From the cell containing the given text, extract its center point as (X, Y) coordinate. 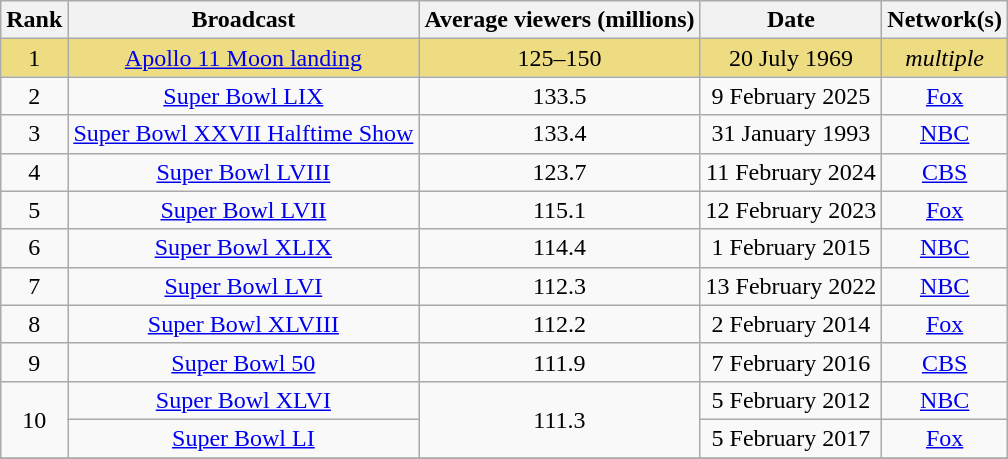
2 (34, 96)
Super Bowl LIX (244, 96)
4 (34, 172)
111.3 (560, 419)
111.9 (560, 362)
10 (34, 419)
Super Bowl LVIII (244, 172)
8 (34, 324)
7 (34, 286)
9 (34, 362)
Super Bowl LVI (244, 286)
5 February 2017 (791, 438)
Super Bowl 50 (244, 362)
Broadcast (244, 20)
Apollo 11 Moon landing (244, 58)
Date (791, 20)
11 February 2024 (791, 172)
2 February 2014 (791, 324)
31 January 1993 (791, 134)
115.1 (560, 210)
Super Bowl XXVII Halftime Show (244, 134)
Rank (34, 20)
Network(s) (945, 20)
112.3 (560, 286)
5 (34, 210)
112.2 (560, 324)
12 February 2023 (791, 210)
Average viewers (millions) (560, 20)
133.5 (560, 96)
123.7 (560, 172)
114.4 (560, 248)
13 February 2022 (791, 286)
Super Bowl LI (244, 438)
3 (34, 134)
7 February 2016 (791, 362)
133.4 (560, 134)
Super Bowl XLVIII (244, 324)
1 (34, 58)
20 July 1969 (791, 58)
multiple (945, 58)
1 February 2015 (791, 248)
Super Bowl XLIX (244, 248)
6 (34, 248)
5 February 2012 (791, 400)
125–150 (560, 58)
9 February 2025 (791, 96)
Super Bowl LVII (244, 210)
Super Bowl XLVI (244, 400)
